From the cell containing the given text, extract its center point as [x, y] coordinate. 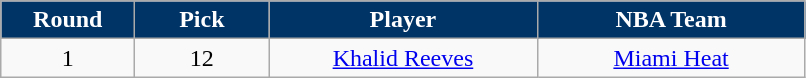
NBA Team [671, 20]
Pick [202, 20]
Miami Heat [671, 58]
Round [68, 20]
Khalid Reeves [403, 58]
1 [68, 58]
12 [202, 58]
Player [403, 20]
